Provide the (X, Y) coordinate of the cell's center where the given text is located.  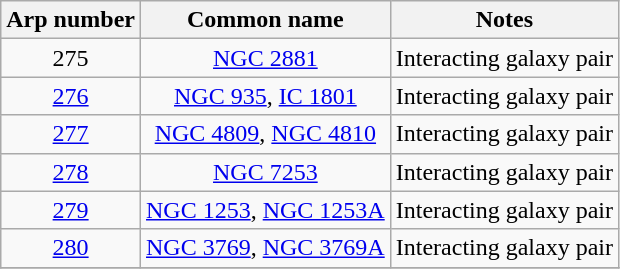
Arp number (71, 20)
NGC 2881 (265, 58)
Notes (504, 20)
275 (71, 58)
NGC 7253 (265, 172)
279 (71, 210)
NGC 3769, NGC 3769A (265, 248)
Common name (265, 20)
NGC 935, IC 1801 (265, 96)
277 (71, 134)
278 (71, 172)
NGC 1253, NGC 1253A (265, 210)
276 (71, 96)
280 (71, 248)
NGC 4809, NGC 4810 (265, 134)
